Extract the (x, y) coordinate from the center of the cell holding the provided text.  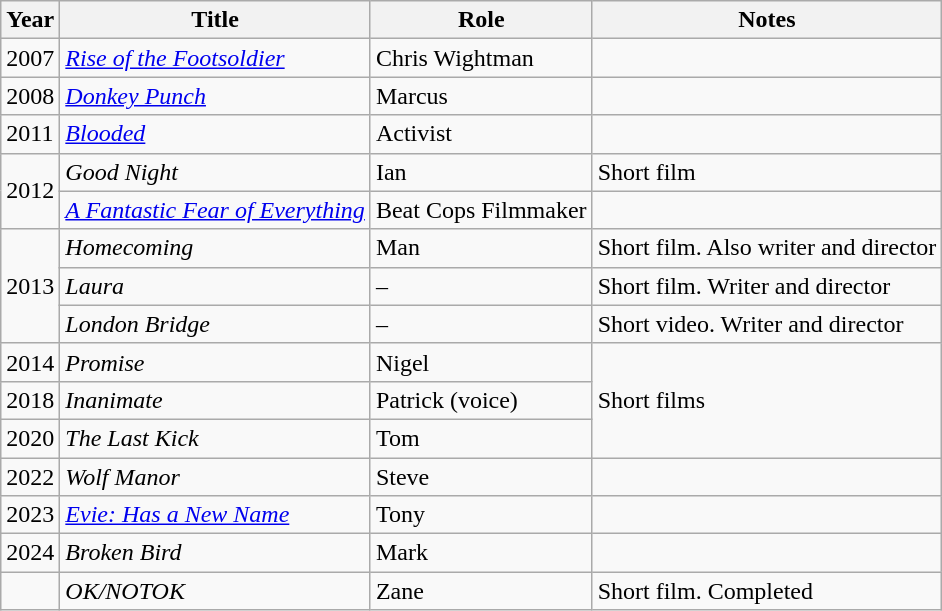
Year (30, 20)
Nigel (481, 362)
Short film (767, 172)
Broken Bird (216, 553)
Title (216, 20)
Zane (481, 591)
Man (481, 248)
Role (481, 20)
Chris Wightman (481, 58)
Short films (767, 400)
Beat Cops Filmmaker (481, 210)
Short film. Writer and director (767, 286)
2014 (30, 362)
Notes (767, 20)
Good Night (216, 172)
Homecoming (216, 248)
Promise (216, 362)
Ian (481, 172)
Patrick (voice) (481, 400)
2020 (30, 438)
2008 (30, 96)
2011 (30, 134)
Short film. Also writer and director (767, 248)
2013 (30, 286)
Tony (481, 515)
Laura (216, 286)
2018 (30, 400)
Blooded (216, 134)
2024 (30, 553)
Mark (481, 553)
Donkey Punch (216, 96)
Marcus (481, 96)
London Bridge (216, 324)
Rise of the Footsoldier (216, 58)
A Fantastic Fear of Everything (216, 210)
2023 (30, 515)
The Last Kick (216, 438)
Activist (481, 134)
2012 (30, 191)
Tom (481, 438)
OK/NOTOK (216, 591)
Short film. Completed (767, 591)
Inanimate (216, 400)
2007 (30, 58)
2022 (30, 477)
Evie: Has a New Name (216, 515)
Steve (481, 477)
Wolf Manor (216, 477)
Short video. Writer and director (767, 324)
